Output the [x, y] coordinate of the center of the cell containing the given text.  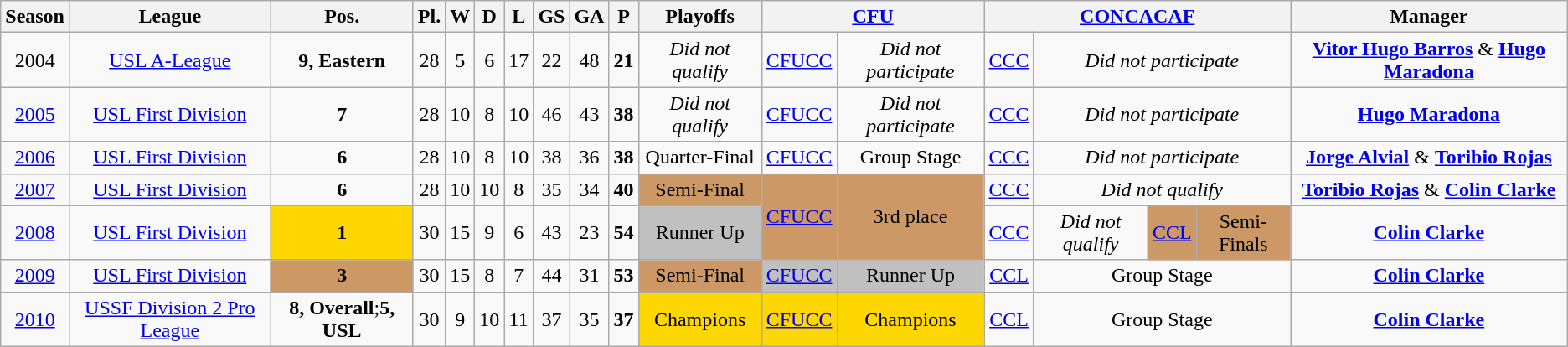
CONCACAF [1137, 17]
W [461, 17]
2010 [35, 319]
Season [35, 17]
Playoffs [700, 17]
17 [519, 60]
2009 [35, 276]
2006 [35, 158]
Jorge Alvial & Toribio Rojas [1429, 158]
34 [590, 189]
Pos. [342, 17]
Toribio Rojas & Colin Clarke [1429, 189]
40 [623, 189]
Manager [1429, 17]
P [623, 17]
48 [590, 60]
23 [590, 233]
21 [623, 60]
GS [551, 17]
Hugo Maradona [1429, 114]
USL A-League [169, 60]
Semi-Finals [1243, 233]
USSF Division 2 Pro League [169, 319]
54 [623, 233]
44 [551, 276]
Quarter-Final [700, 158]
2007 [35, 189]
8, Overall;5, USL [342, 319]
2004 [35, 60]
2005 [35, 114]
46 [551, 114]
D [489, 17]
53 [623, 276]
3rd place [910, 216]
11 [519, 319]
36 [590, 158]
31 [590, 276]
League [169, 17]
5 [461, 60]
9, Eastern [342, 60]
CFU [873, 17]
GA [590, 17]
L [519, 17]
3 [342, 276]
Pl. [429, 17]
Vitor Hugo Barros & Hugo Maradona [1429, 60]
2008 [35, 233]
22 [551, 60]
1 [342, 233]
